Locate the cell with the specified text and output its (X, Y) center coordinate. 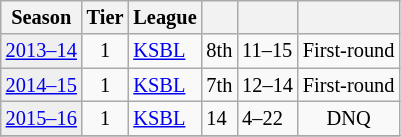
14 (220, 118)
8th (220, 51)
11–15 (268, 51)
12–14 (268, 85)
Season (42, 17)
DNQ (348, 118)
7th (220, 85)
2015–16 (42, 118)
League (164, 17)
Tier (106, 17)
2013–14 (42, 51)
4–22 (268, 118)
2014–15 (42, 85)
